Identify which cell holds the provided text, then report its [X, Y] central coordinate. 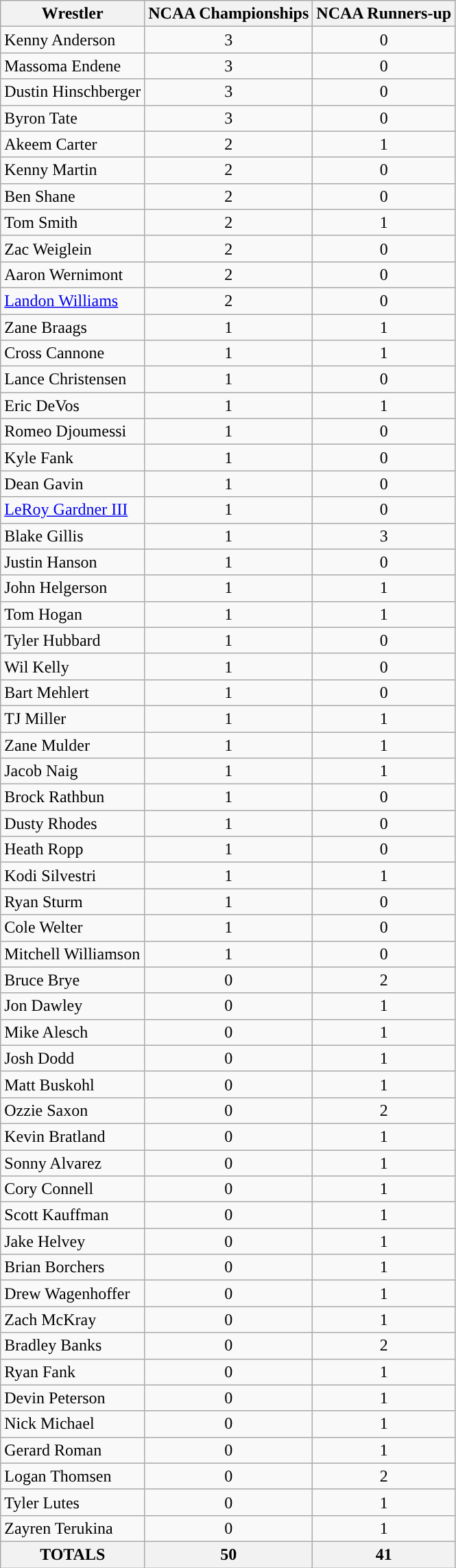
Logan Thomsen [73, 1476]
Mitchell Williamson [73, 954]
Brian Borchers [73, 1267]
Heath Ropp [73, 850]
Ozzie Saxon [73, 1110]
Cory Connell [73, 1189]
Jacob Naig [73, 771]
LeRoy Gardner III [73, 510]
Bruce Brye [73, 980]
Byron Tate [73, 118]
Lance Christensen [73, 379]
Zane Braags [73, 327]
Drew Wagenhoffer [73, 1294]
Wrestler [73, 14]
Zac Weiglein [73, 248]
Scott Kauffman [73, 1215]
NCAA Runners-up [384, 14]
NCAA Championships [229, 14]
Tyler Hubbard [73, 640]
Eric DeVos [73, 406]
Brock Rathbun [73, 797]
Josh Dodd [73, 1058]
Tyler Lutes [73, 1502]
Kodi Silvestri [73, 876]
Jake Helvey [73, 1241]
Tom Hogan [73, 614]
Zach McKray [73, 1320]
Gerard Roman [73, 1450]
Ryan Fank [73, 1372]
Akeem Carter [73, 144]
Wil Kelly [73, 666]
TJ Miller [73, 718]
Landon Williams [73, 301]
Blake Gillis [73, 536]
Dean Gavin [73, 484]
Nick Michael [73, 1424]
Devin Peterson [73, 1398]
Aaron Wernimont [73, 274]
Ryan Sturm [73, 902]
50 [229, 1554]
Massoma Endene [73, 66]
TOTALS [73, 1554]
Zane Mulder [73, 745]
Matt Buskohl [73, 1084]
Cross Cannone [73, 353]
Sonny Alvarez [73, 1163]
Kevin Bratland [73, 1136]
Tom Smith [73, 222]
Ben Shane [73, 196]
Dusty Rhodes [73, 823]
Kyle Fank [73, 458]
Dustin Hinschberger [73, 92]
Romeo Djoumessi [73, 432]
Bart Mehlert [73, 692]
Bradley Banks [73, 1346]
Cole Welter [73, 928]
Justin Hanson [73, 562]
41 [384, 1554]
Jon Dawley [73, 1006]
John Helgerson [73, 588]
Kenny Martin [73, 170]
Kenny Anderson [73, 40]
Zayren Terukina [73, 1528]
Mike Alesch [73, 1032]
